Pinpoint the cell where the given text exists, returning its [x, y] midpoint coordinate. 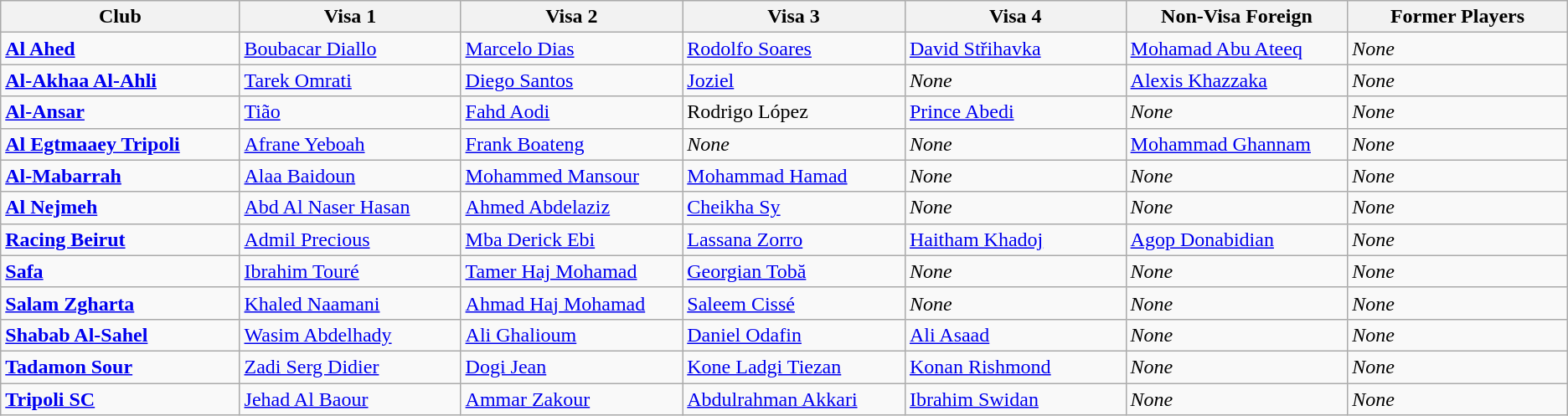
Ahmad Haj Mohamad [571, 303]
Safa [121, 271]
Fahd Aodi [571, 112]
Dogi Jean [571, 367]
Visa 4 [1015, 17]
Cheikha Sy [794, 208]
Mohammad Ghannam [1236, 144]
Racing Beirut [121, 239]
Former Players [1457, 17]
Salam Zgharta [121, 303]
Wasim Abdelhady [350, 335]
Non-Visa Foreign [1236, 17]
Tripoli SC [121, 399]
Alexis Khazzaka [1236, 80]
Haitham Khadoj [1015, 239]
Zadi Serg Didier [350, 367]
Tarek Omrati [350, 80]
Ali Ghalioum [571, 335]
Abd Al Naser Hasan [350, 208]
Ahmed Abdelaziz [571, 208]
Al-Ansar [121, 112]
Frank Boateng [571, 144]
Kone Ladgi Tiezan [794, 367]
Admil Precious [350, 239]
Ammar Zakour [571, 399]
Shabab Al-Sahel [121, 335]
Mohamad Abu Ateeq [1236, 49]
Ali Asaad [1015, 335]
Jehad Al Baour [350, 399]
Marcelo Dias [571, 49]
Mohammad Hamad [794, 176]
Visa 2 [571, 17]
Club [121, 17]
Visa 3 [794, 17]
Agop Donabidian [1236, 239]
Georgian Tobă [794, 271]
Alaa Baidoun [350, 176]
Ibrahim Swidan [1015, 399]
Al Egtmaaey Tripoli [121, 144]
Tião [350, 112]
Mba Derick Ebi [571, 239]
Abdulrahman Akkari [794, 399]
Lassana Zorro [794, 239]
Afrane Yeboah [350, 144]
Tadamon Sour [121, 367]
David Střihavka [1015, 49]
Al-Mabarrah [121, 176]
Daniel Odafin [794, 335]
Joziel [794, 80]
Prince Abedi [1015, 112]
Diego Santos [571, 80]
Tamer Haj Mohamad [571, 271]
Al Ahed [121, 49]
Konan Rishmond [1015, 367]
Khaled Naamani [350, 303]
Al-Akhaa Al-Ahli [121, 80]
Boubacar Diallo [350, 49]
Rodolfo Soares [794, 49]
Saleem Cissé [794, 303]
Rodrigo López [794, 112]
Ibrahim Touré [350, 271]
Al Nejmeh [121, 208]
Mohammed Mansour [571, 176]
Visa 1 [350, 17]
